From the cell containing the given text, extract its center point as [x, y] coordinate. 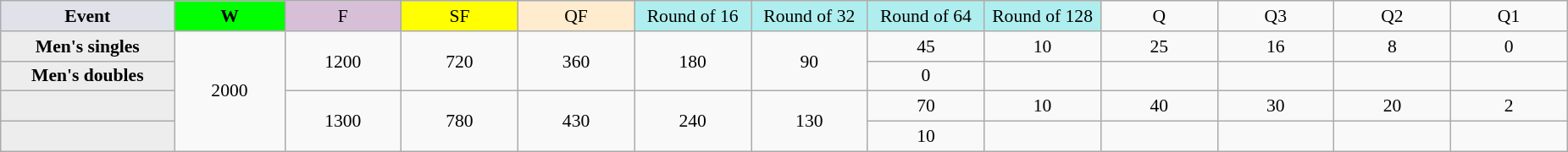
W [230, 16]
70 [926, 106]
360 [576, 61]
Round of 128 [1043, 16]
Round of 64 [926, 16]
1300 [343, 122]
QF [576, 16]
1200 [343, 61]
430 [576, 122]
30 [1276, 106]
Round of 32 [809, 16]
Q1 [1509, 16]
720 [460, 61]
8 [1393, 46]
20 [1393, 106]
Q3 [1276, 16]
16 [1276, 46]
Event [88, 16]
780 [460, 122]
240 [693, 122]
Q2 [1393, 16]
SF [460, 16]
2000 [230, 91]
40 [1159, 106]
2 [1509, 106]
Men's singles [88, 46]
F [343, 16]
25 [1159, 46]
130 [809, 122]
Men's doubles [88, 76]
180 [693, 61]
90 [809, 61]
Q [1159, 16]
45 [926, 46]
Round of 16 [693, 16]
